Detect which cell encompasses the target text, then output its [x, y] center coordinate. 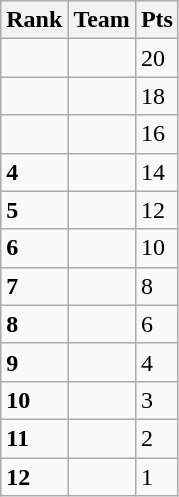
Rank [34, 20]
16 [156, 134]
Team [102, 20]
14 [156, 172]
11 [34, 438]
5 [34, 210]
1 [156, 477]
Pts [156, 20]
3 [156, 400]
18 [156, 96]
7 [34, 286]
2 [156, 438]
9 [34, 362]
20 [156, 58]
